Pinpoint the cell where the given text exists, returning its [x, y] midpoint coordinate. 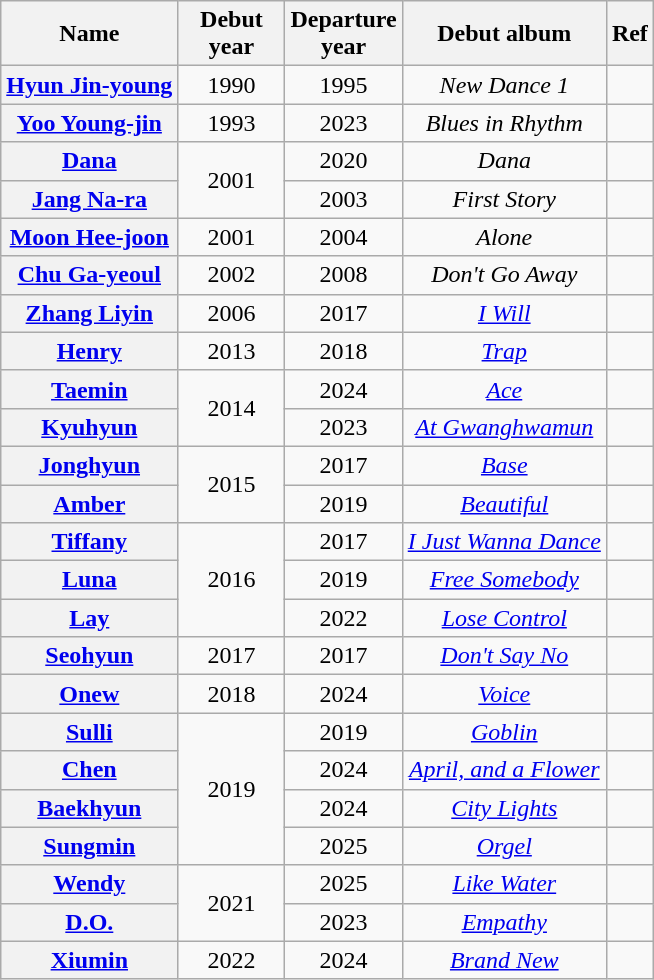
Brand New [504, 960]
I Will [504, 313]
Debut year [232, 34]
2003 [344, 199]
Moon Hee-joon [90, 237]
2020 [344, 161]
Departure year [344, 34]
Empathy [504, 922]
City Lights [504, 808]
2016 [232, 580]
Beautiful [504, 503]
Xiumin [90, 960]
Hyun Jin-young [90, 85]
Name [90, 34]
1995 [344, 85]
Blues in Rhythm [504, 123]
April, and a Flower [504, 770]
Henry [90, 351]
Amber [90, 503]
Free Somebody [504, 580]
Sulli [90, 732]
Jang Na-ra [90, 199]
Yoo Young-jin [90, 123]
1993 [232, 123]
Jonghyun [90, 465]
First Story [504, 199]
Trap [504, 351]
New Dance 1 [504, 85]
Luna [90, 580]
Wendy [90, 884]
At Gwanghwamun [504, 427]
2014 [232, 408]
Debut album [504, 34]
Goblin [504, 732]
Lose Control [504, 618]
Voice [504, 694]
2008 [344, 275]
Kyuhyun [90, 427]
Zhang Liyin [90, 313]
2015 [232, 484]
Lay [90, 618]
Sungmin [90, 846]
1990 [232, 85]
Ace [504, 389]
2002 [232, 275]
2004 [344, 237]
2021 [232, 903]
Alone [504, 237]
2006 [232, 313]
Like Water [504, 884]
Ref [630, 34]
Chen [90, 770]
Chu Ga-yeoul [90, 275]
Tiffany [90, 542]
Seohyun [90, 656]
Taemin [90, 389]
Baekhyun [90, 808]
Onew [90, 694]
I Just Wanna Dance [504, 542]
D.O. [90, 922]
Don't Go Away [504, 275]
Don't Say No [504, 656]
Orgel [504, 846]
2013 [232, 351]
Base [504, 465]
